Detect which cell encompasses the target text, then output its [X, Y] center coordinate. 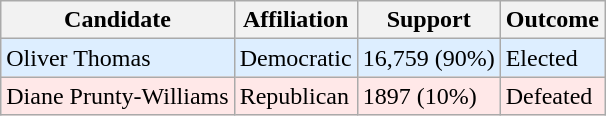
Diane Prunty-Williams [118, 96]
Republican [296, 96]
1897 (10%) [428, 96]
Affiliation [296, 20]
16,759 (90%) [428, 58]
Elected [552, 58]
Defeated [552, 96]
Candidate [118, 20]
Oliver Thomas [118, 58]
Outcome [552, 20]
Democratic [296, 58]
Support [428, 20]
